Capture the cell that displays the provided text and extract its (x, y) central coordinate. 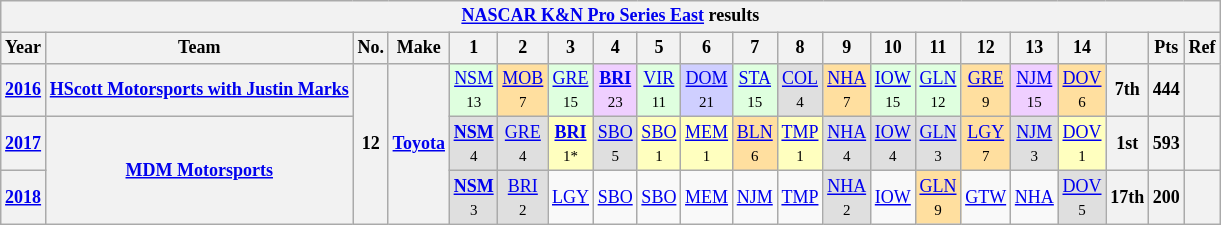
STA15 (754, 90)
2 (523, 48)
Pts (1167, 48)
Ref (1202, 48)
NJM3 (1034, 144)
6 (707, 48)
BRI23 (615, 90)
2016 (24, 90)
1 (474, 48)
593 (1167, 144)
7th (1128, 90)
NJM15 (1034, 90)
GTW (986, 197)
DOV5 (1082, 197)
No. (370, 48)
7 (754, 48)
GRE4 (523, 144)
11 (938, 48)
MEM (707, 197)
13 (1034, 48)
BRI2 (523, 197)
NSM3 (474, 197)
3 (571, 48)
SBO1 (659, 144)
10 (892, 48)
GLN3 (938, 144)
TMP1 (800, 144)
MDM Motorsports (199, 170)
17th (1128, 197)
HScott Motorsports with Justin Marks (199, 90)
LGY (571, 197)
SBO5 (615, 144)
8 (800, 48)
IOW15 (892, 90)
DOV1 (1082, 144)
MEM1 (707, 144)
TMP (800, 197)
NHA7 (847, 90)
IOW (892, 197)
GRE9 (986, 90)
MOB7 (523, 90)
9 (847, 48)
BLN6 (754, 144)
NHA (1034, 197)
COL4 (800, 90)
Year (24, 48)
444 (1167, 90)
14 (1082, 48)
NSM13 (474, 90)
LGY7 (986, 144)
GRE15 (571, 90)
DOV6 (1082, 90)
Toyota (418, 144)
GLN9 (938, 197)
Team (199, 48)
NHA2 (847, 197)
2018 (24, 197)
GLN12 (938, 90)
4 (615, 48)
2017 (24, 144)
1st (1128, 144)
VIR11 (659, 90)
NHA4 (847, 144)
5 (659, 48)
Make (418, 48)
200 (1167, 197)
DOM21 (707, 90)
NASCAR K&N Pro Series East results (610, 16)
BRI1* (571, 144)
NJM (754, 197)
NSM4 (474, 144)
IOW4 (892, 144)
